Determine the (x, y) coordinate at the center of the cell enclosing the given text.  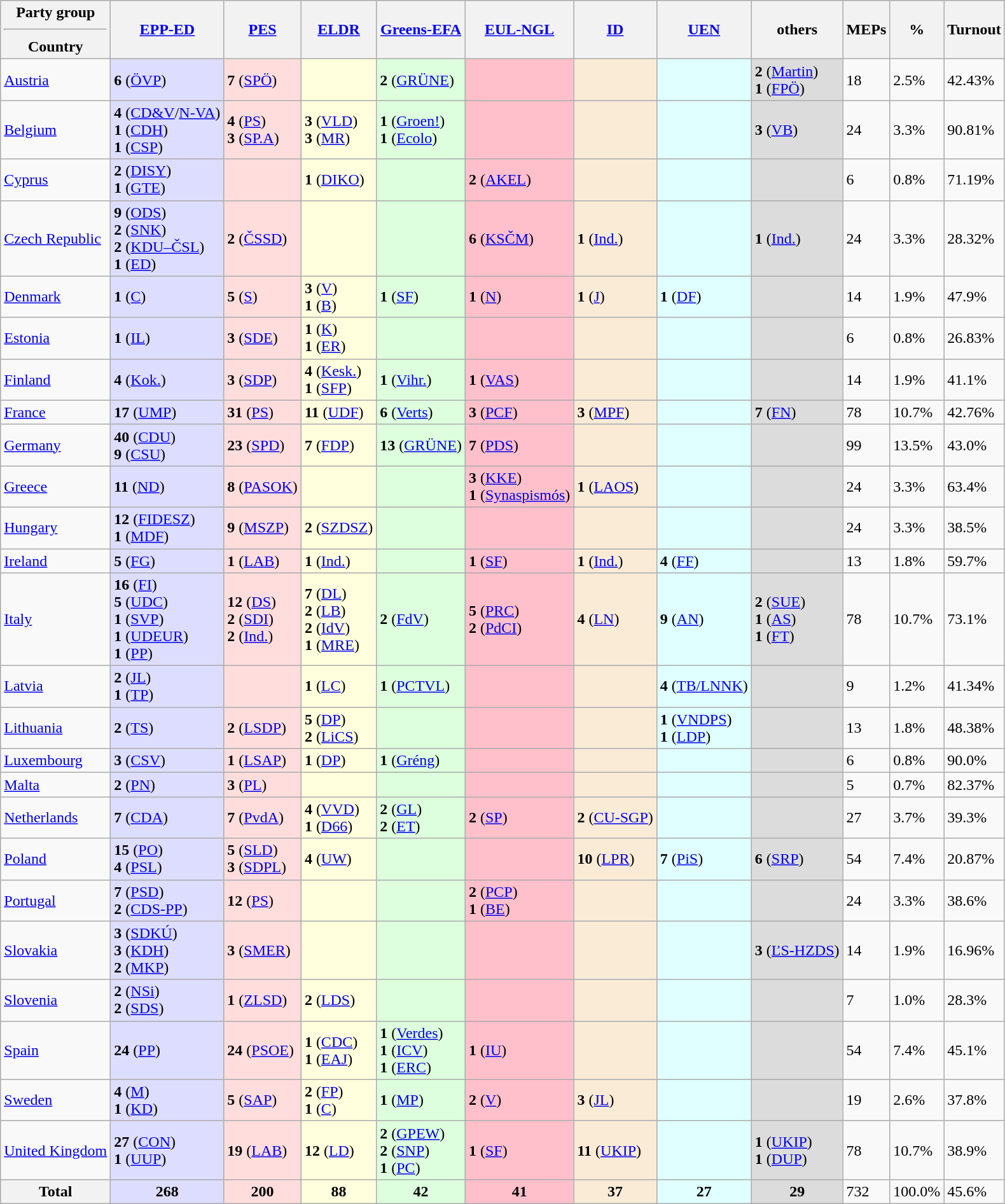
268 (167, 1191)
Greece (56, 486)
1 (J) (615, 296)
Denmark (56, 296)
5 (SAP) (263, 1100)
42.43% (974, 80)
% (917, 30)
2 (LSDP) (263, 728)
47.9% (974, 296)
45.1% (974, 1050)
Latvia (56, 687)
1 (LAOS) (615, 486)
3 (PL) (263, 785)
27 (CON)1 (UUP) (167, 1150)
EPP-ED (167, 30)
1.0% (917, 1000)
1 (K)1 (ER) (338, 338)
100.0% (917, 1191)
4 (PS)3 (SP.A) (263, 130)
24 (PSOE) (263, 1050)
PES (263, 30)
Hungary (56, 528)
9 (AN) (703, 619)
20.87% (974, 859)
9 (MSZP) (263, 528)
1.2% (917, 687)
4 (TB/LNNK) (703, 687)
1 (VNDPS)1 (LDP) (703, 728)
12 (LD) (338, 1150)
Estonia (56, 338)
732 (866, 1191)
90.81% (974, 130)
2.5% (917, 80)
others (797, 30)
2 (GRÜNE) (421, 80)
63.4% (974, 486)
3 (VLD)3 (MR) (338, 130)
3 (ĽS-HZDS) (797, 950)
38.6% (974, 901)
45.6% (974, 1191)
3 (SMER) (263, 950)
Czech Republic (56, 238)
2 (V) (519, 1100)
Sweden (56, 1100)
Spain (56, 1050)
2 (NSi)2 (SDS) (167, 1000)
2 (GL)2 (ET) (421, 818)
7 (PiS) (703, 859)
73.1% (974, 619)
41 (519, 1191)
France (56, 412)
1 (MP) (421, 1100)
5 (S) (263, 296)
7 (PDS) (519, 445)
13.5% (917, 445)
4 (CD&V/N-VA)1 (CDH)1 (CSP) (167, 130)
Turnout (974, 30)
59.7% (974, 560)
3 (SDP) (263, 379)
12 (PS) (263, 901)
11 (UKIP) (615, 1150)
1 (Vihr.) (421, 379)
EUL-NGL (519, 30)
4 (M)1 (KD) (167, 1100)
2 (SP) (519, 818)
2 (CU-SGP) (615, 818)
Cyprus (56, 179)
26.83% (974, 338)
7 (CDA) (167, 818)
1 (UKIP)1 (DUP) (797, 1150)
1 (CDC)1 (EAJ) (338, 1050)
7 (PSD)2 (CDS-PP) (167, 901)
Slovenia (56, 1000)
5 (SLD)3 (SDPL) (263, 859)
1 (DF) (703, 296)
19 (LAB) (263, 1150)
40 (CDU)9 (CSU) (167, 445)
71.19% (974, 179)
1 (IU) (519, 1050)
2.6% (917, 1100)
37.8% (974, 1100)
Party groupCountry (56, 30)
Luxembourg (56, 761)
2 (Martin)1 (FPÖ) (797, 80)
4 (VVD)1 (D66) (338, 818)
5 (866, 785)
19 (866, 1100)
1 (VAS) (519, 379)
4 (Kesk.)1 (SFP) (338, 379)
13 (GRÜNE) (421, 445)
37 (615, 1191)
Finland (56, 379)
Poland (56, 859)
1 (IL) (167, 338)
3 (VB) (797, 130)
3 (MPF) (615, 412)
6 (SRP) (797, 859)
11 (ND) (167, 486)
Total (56, 1191)
Austria (56, 80)
2 (LDS) (338, 1000)
4 (Kok.) (167, 379)
4 (FF) (703, 560)
31 (PS) (263, 412)
0.7% (917, 785)
41.34% (974, 687)
42 (421, 1191)
1 (LSAP) (263, 761)
2 (SZDSZ) (338, 528)
1 (N) (519, 296)
6 (KSČM) (519, 238)
1 (ZLSD) (263, 1000)
1 (LAB) (263, 560)
10 (LPR) (615, 859)
2 (JL)1 (TP) (167, 687)
41.1% (974, 379)
12 (DS)2 (SDI)2 (Ind.) (263, 619)
Germany (56, 445)
5 (DP)2 (LiCS) (338, 728)
7 (FN) (797, 412)
1 (Verdes)1 (ICV)1 (ERC) (421, 1050)
ELDR (338, 30)
42.76% (974, 412)
3 (KKE)1 (Synaspismós) (519, 486)
9 (ODS)2 (SNK)2 (KDU–ČSL)1 (ED) (167, 238)
99 (866, 445)
200 (263, 1191)
Belgium (56, 130)
2 (PN) (167, 785)
2 (TS) (167, 728)
Greens-EFA (421, 30)
MEPs (866, 30)
15 (PO)4 (PSL) (167, 859)
18 (866, 80)
1 (LC) (338, 687)
4 (LN) (615, 619)
6 (Verts) (421, 412)
Netherlands (56, 818)
3 (CSV) (167, 761)
2 (ČSSD) (263, 238)
2 (SUE)1 (AS)1 (FT) (797, 619)
82.37% (974, 785)
28.3% (974, 1000)
Malta (56, 785)
Ireland (56, 560)
28.32% (974, 238)
Italy (56, 619)
16.96% (974, 950)
Slovakia (56, 950)
ID (615, 30)
1 (DIKO) (338, 179)
12 (FIDESZ)1 (MDF) (167, 528)
90.0% (974, 761)
7 (PvdA) (263, 818)
7 (SPÖ) (263, 80)
7 (DL)2 (LB)2 (IdV)1 (MRE) (338, 619)
1 (Gréng) (421, 761)
Lithuania (56, 728)
2 (DISY)1 (GTE) (167, 179)
1 (PCTVL) (421, 687)
24 (PP) (167, 1050)
3.7% (917, 818)
23 (SPD) (263, 445)
United Kingdom (56, 1150)
7 (866, 1000)
3 (SDKÚ)3 (KDH)2 (MKP) (167, 950)
39.3% (974, 818)
7 (FDP) (338, 445)
17 (UMP) (167, 412)
4 (UW) (338, 859)
3 (PCF) (519, 412)
2 (PCP)1 (BE) (519, 901)
1 (C) (167, 296)
2 (AKEL) (519, 179)
1 (DP) (338, 761)
3 (JL) (615, 1100)
5 (FG) (167, 560)
38.5% (974, 528)
88 (338, 1191)
43.0% (974, 445)
9 (866, 687)
11 (UDF) (338, 412)
48.38% (974, 728)
38.9% (974, 1150)
29 (797, 1191)
2 (FdV) (421, 619)
Portugal (56, 901)
2 (FP)1 (C) (338, 1100)
5 (PRC)2 (PdCI) (519, 619)
1 (Groen!)1 (Ecolo) (421, 130)
UEN (703, 30)
3 (SDE) (263, 338)
8 (PASOK) (263, 486)
3 (V)1 (B) (338, 296)
16 (FI)5 (UDC)1 (SVP)1 (UDEUR)1 (PP) (167, 619)
6 (ÖVP) (167, 80)
2 (GPEW)2 (SNP)1 (PC) (421, 1150)
